Output the [x, y] coordinate of the center of the cell containing the given text.  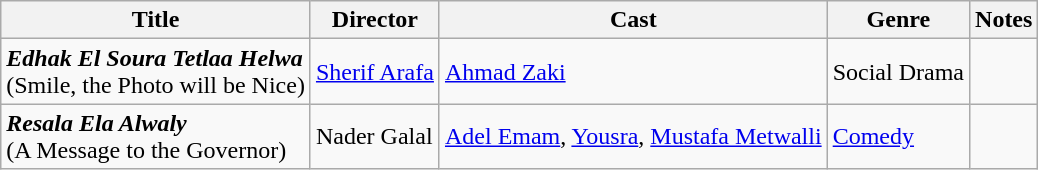
Comedy [898, 136]
Genre [898, 20]
Nader Galal [374, 136]
Sherif Arafa [374, 72]
Cast [633, 20]
Resala Ela Alwaly(A Message to the Governor) [156, 136]
Title [156, 20]
Notes [1004, 20]
Adel Emam, Yousra, Mustafa Metwalli [633, 136]
Edhak El Soura Tetlaa Helwa(Smile, the Photo will be Nice) [156, 72]
Ahmad Zaki [633, 72]
Social Drama [898, 72]
Director [374, 20]
